For the text-containing cell, return its midpoint in (X, Y) coordinate format. 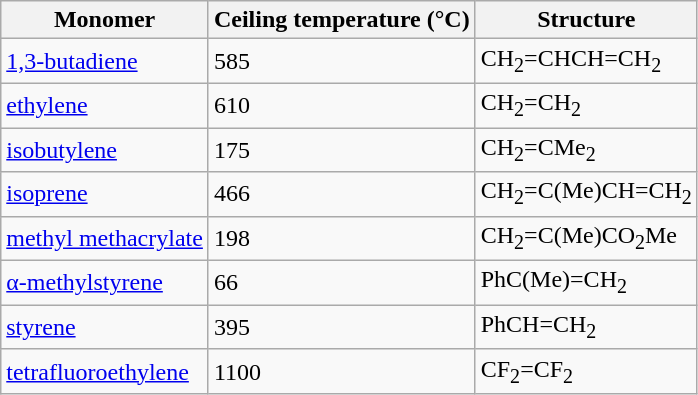
CH2=C(Me)CH=CH2 (586, 194)
CF2=CF2 (586, 371)
CH2=CHCH=CH2 (586, 61)
Ceiling temperature (°C) (342, 20)
Monomer (105, 20)
198 (342, 238)
isobutylene (105, 150)
610 (342, 105)
395 (342, 327)
PhCH=CH2 (586, 327)
66 (342, 283)
ethylene (105, 105)
methyl methacrylate (105, 238)
tetrafluoroethylene (105, 371)
CH2=CH2 (586, 105)
1100 (342, 371)
styrene (105, 327)
CH2=C(Me)CO2Me (586, 238)
α-methylstyrene (105, 283)
Structure (586, 20)
466 (342, 194)
PhC(Me)=CH2 (586, 283)
CH2=CMe2 (586, 150)
175 (342, 150)
isoprene (105, 194)
1,3-butadiene (105, 61)
585 (342, 61)
